Capture the cell that displays the provided text and extract its [X, Y] central coordinate. 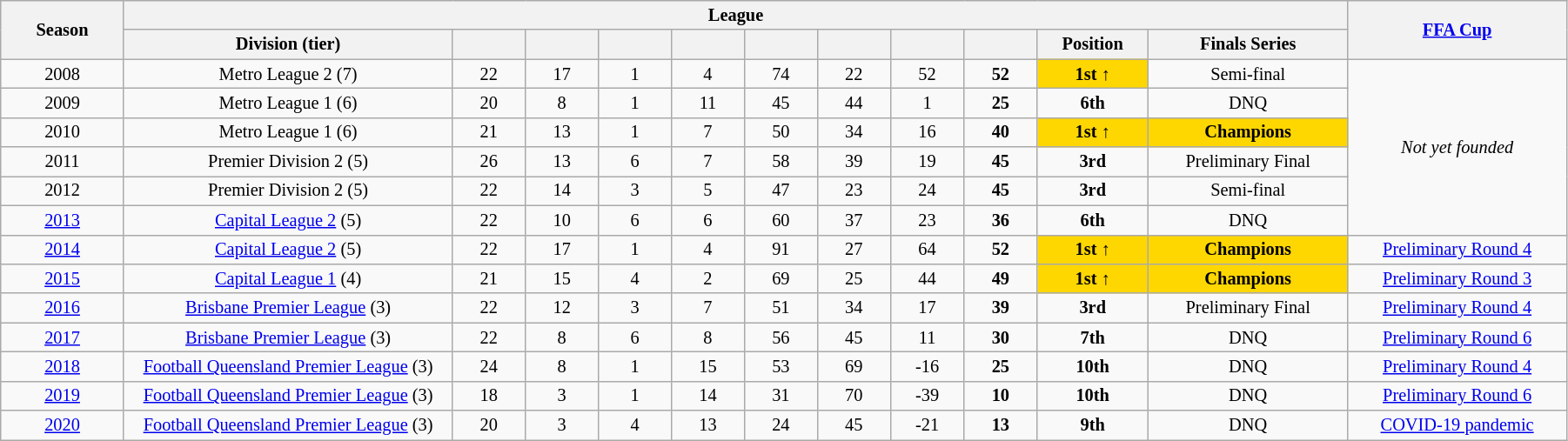
53 [781, 366]
47 [781, 190]
Season [63, 30]
56 [781, 337]
40 [1001, 132]
Position [1093, 44]
74 [781, 74]
30 [1001, 337]
2011 [63, 162]
2019 [63, 396]
18 [489, 396]
2015 [63, 278]
Metro League 2 (7) [288, 74]
2009 [63, 103]
31 [781, 396]
2010 [63, 132]
2013 [63, 220]
2016 [63, 308]
12 [562, 308]
2014 [63, 250]
Capital League 1 (4) [288, 278]
2008 [63, 74]
50 [781, 132]
16 [928, 132]
Not yet founded [1457, 147]
2012 [63, 190]
60 [781, 220]
26 [489, 162]
51 [781, 308]
2018 [63, 366]
Division (tier) [288, 44]
91 [781, 250]
League [735, 15]
19 [928, 162]
-16 [928, 366]
2017 [63, 337]
5 [708, 190]
-21 [928, 425]
64 [928, 250]
2 [708, 278]
27 [854, 250]
49 [1001, 278]
2020 [63, 425]
Preliminary Round 3 [1457, 278]
58 [781, 162]
FFA Cup [1457, 30]
37 [854, 220]
36 [1001, 220]
-39 [928, 396]
9th [1093, 425]
7th [1093, 337]
70 [854, 396]
Finals Series [1248, 44]
COVID-19 pandemic [1457, 425]
